Locate the cell with the specified text and output its (x, y) center coordinate. 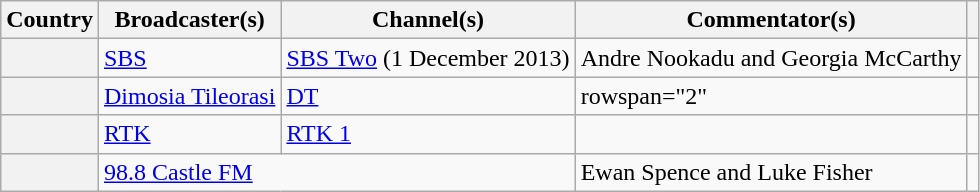
RTK 1 (428, 134)
Andre Nookadu and Georgia McCarthy (771, 58)
RTK (189, 134)
rowspan="2" (771, 96)
Broadcaster(s) (189, 20)
SBS (189, 58)
DT (428, 96)
Channel(s) (428, 20)
SBS Two (1 December 2013) (428, 58)
Country (50, 20)
Ewan Spence and Luke Fisher (771, 172)
Commentator(s) (771, 20)
98.8 Castle FM (336, 172)
Dimosia Tileorasi (189, 96)
